Search for the cell housing the specified text and yield its [x, y] center coordinate. 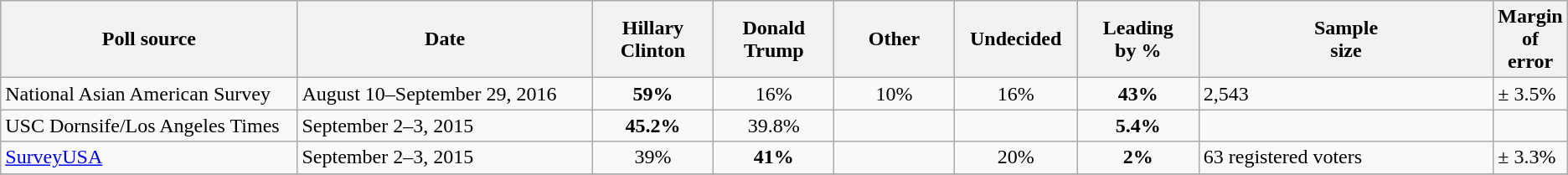
Marginof error [1530, 39]
Hillary Clinton [652, 39]
USC Dornsife/Los Angeles Times [149, 126]
Undecided [1015, 39]
Date [445, 39]
41% [774, 157]
± 3.3% [1530, 157]
Samplesize [1346, 39]
5.4% [1137, 126]
20% [1015, 157]
Leadingby % [1137, 39]
SurveyUSA [149, 157]
± 3.5% [1530, 94]
National Asian American Survey [149, 94]
59% [652, 94]
2,543 [1346, 94]
39% [652, 157]
39.8% [774, 126]
2% [1137, 157]
63 registered voters [1346, 157]
Donald Trump [774, 39]
August 10–September 29, 2016 [445, 94]
Poll source [149, 39]
43% [1137, 94]
45.2% [652, 126]
Other [895, 39]
10% [895, 94]
